For the text-containing cell, return its midpoint in [X, Y] coordinate format. 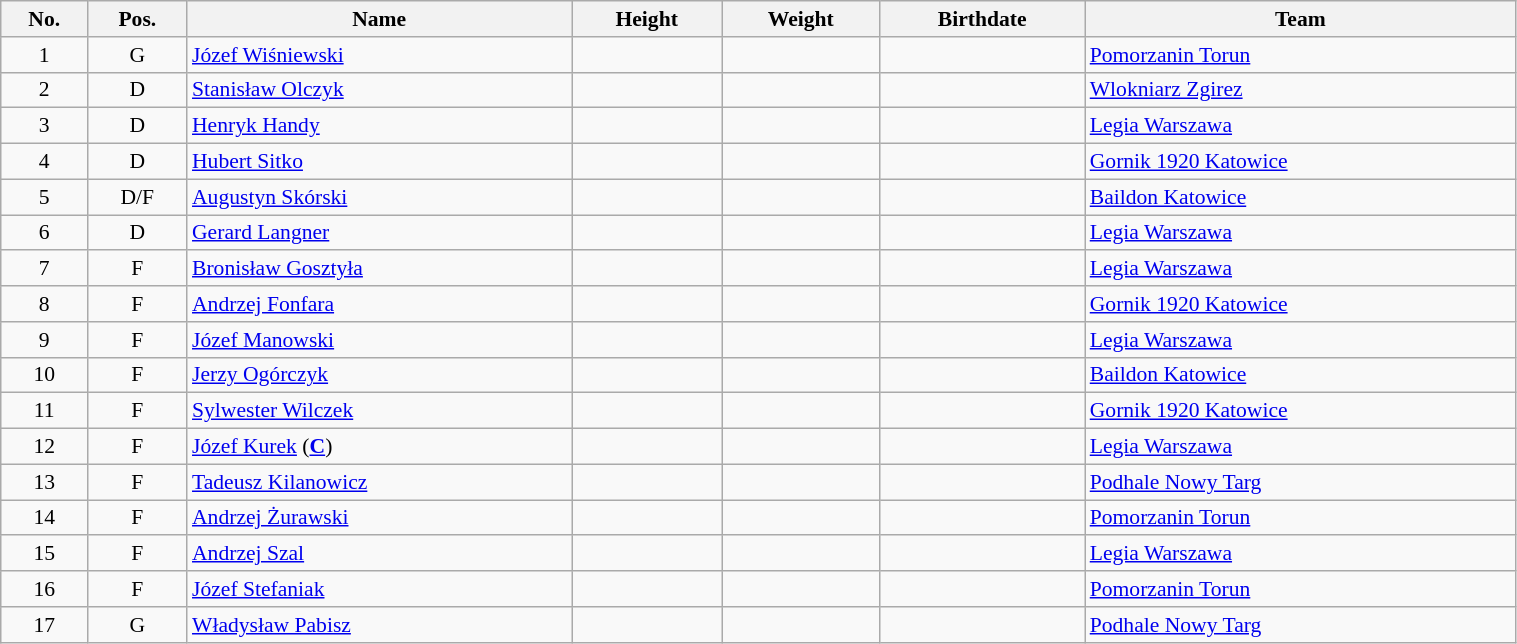
13 [44, 482]
Andrzej Szal [380, 554]
Sylwester Wilczek [380, 411]
No. [44, 19]
D/F [138, 197]
2 [44, 90]
Henryk Handy [380, 126]
1 [44, 55]
6 [44, 233]
Bronisław Gosztyła [380, 269]
14 [44, 518]
11 [44, 411]
Gerard Langner [380, 233]
Birthdate [982, 19]
5 [44, 197]
16 [44, 589]
9 [44, 340]
Józef Manowski [380, 340]
Name [380, 19]
Władysław Pabisz [380, 625]
Tadeusz Kilanowicz [380, 482]
Józef Wiśniewski [380, 55]
Jerzy Ogórczyk [380, 375]
Height [647, 19]
Weight [801, 19]
4 [44, 162]
3 [44, 126]
Józef Stefaniak [380, 589]
Wlokniarz Zgirez [1300, 90]
17 [44, 625]
Andrzej Żurawski [380, 518]
Pos. [138, 19]
Stanisław Olczyk [380, 90]
Hubert Sitko [380, 162]
15 [44, 554]
7 [44, 269]
Andrzej Fonfara [380, 304]
10 [44, 375]
Józef Kurek (C) [380, 447]
Team [1300, 19]
12 [44, 447]
8 [44, 304]
Augustyn Skórski [380, 197]
